Output the (x, y) coordinate of the center of the cell containing the given text.  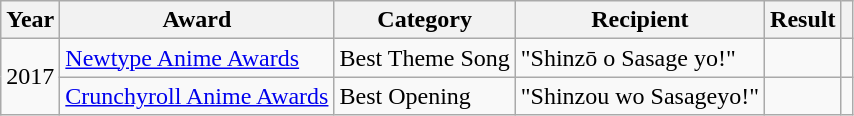
Best Opening (424, 96)
Year (30, 20)
Result (803, 20)
Best Theme Song (424, 58)
Crunchyroll Anime Awards (197, 96)
"Shinzou wo Sasageyo!" (640, 96)
Recipient (640, 20)
Award (197, 20)
Newtype Anime Awards (197, 58)
Category (424, 20)
"Shinzō o Sasage yo!" (640, 58)
2017 (30, 77)
